Find where the given text appears and provide that cell's center as (x, y) coordinate. 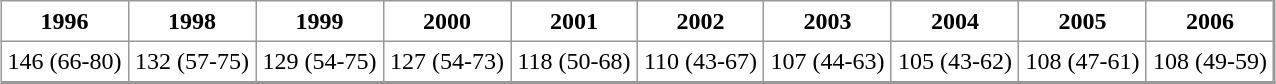
1999 (320, 21)
2005 (1082, 21)
146 (66-80) (64, 62)
2004 (954, 21)
110 (43-67) (700, 62)
2001 (574, 21)
132 (57-75) (192, 62)
127 (54-73) (446, 62)
2003 (828, 21)
1996 (64, 21)
105 (43-62) (954, 62)
2000 (446, 21)
2002 (700, 21)
2006 (1210, 21)
129 (54-75) (320, 62)
108 (47-61) (1082, 62)
118 (50-68) (574, 62)
1998 (192, 21)
107 (44-63) (828, 62)
108 (49-59) (1210, 62)
